Return (x, y) of the center of cell containing provided text 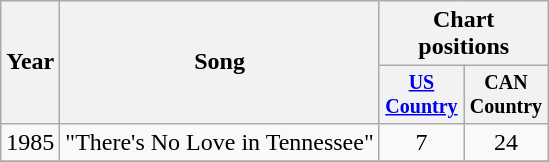
Song (220, 62)
"There's No Love in Tennessee" (220, 142)
US Country (421, 94)
1985 (30, 142)
7 (421, 142)
CAN Country (506, 94)
Year (30, 62)
Chart positions (464, 34)
24 (506, 142)
